Pinpoint the cell where the given text exists, returning its (x, y) midpoint coordinate. 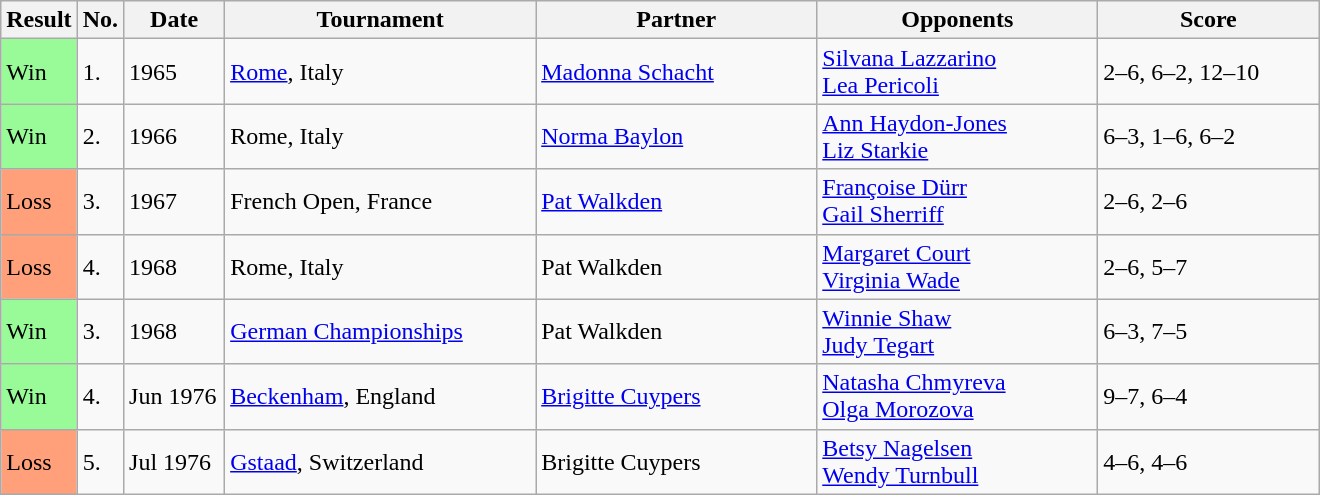
Madonna Schacht (676, 72)
1. (100, 72)
6–3, 1–6, 6–2 (1208, 136)
Opponents (958, 20)
Betsy Nagelsen Wendy Turnbull (958, 462)
Silvana Lazzarino Lea Pericoli (958, 72)
2–6, 6–2, 12–10 (1208, 72)
Result (39, 20)
Françoise Dürr Gail Sherriff (958, 202)
Beckenham, England (380, 396)
9–7, 6–4 (1208, 396)
2–6, 2–6 (1208, 202)
Jun 1976 (174, 396)
Tournament (380, 20)
2–6, 5–7 (1208, 266)
4–6, 4–6 (1208, 462)
1965 (174, 72)
Partner (676, 20)
6–3, 7–5 (1208, 332)
Gstaad, Switzerland (380, 462)
German Championships (380, 332)
1966 (174, 136)
Winnie Shaw Judy Tegart (958, 332)
Margaret Court Virginia Wade (958, 266)
5. (100, 462)
French Open, France (380, 202)
Ann Haydon-Jones Liz Starkie (958, 136)
2. (100, 136)
Date (174, 20)
Score (1208, 20)
Natasha Chmyreva Olga Morozova (958, 396)
Norma Baylon (676, 136)
Jul 1976 (174, 462)
1967 (174, 202)
No. (100, 20)
